Search for the cell housing the specified text and yield its (x, y) center coordinate. 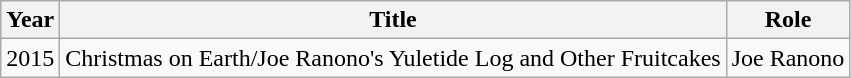
Role (788, 20)
Year (30, 20)
2015 (30, 58)
Title (393, 20)
Joe Ranono (788, 58)
Christmas on Earth/Joe Ranono's Yuletide Log and Other Fruitcakes (393, 58)
